Output the [X, Y] coordinate of the center of the cell containing the given text.  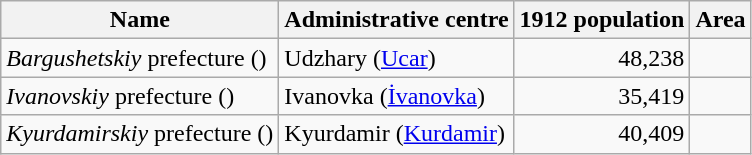
Administrative centre [396, 20]
48,238 [602, 58]
1912 population [602, 20]
40,409 [602, 134]
Name [140, 20]
Kyurdamirskiy prefecture () [140, 134]
Area [720, 20]
Kyurdamir (Kurdamir) [396, 134]
Ivanovskiy prefecture () [140, 96]
Ivanovka (İvanovka) [396, 96]
Udzhary (Ucar) [396, 58]
Bargushetskiy prefecture () [140, 58]
35,419 [602, 96]
